Identify which cell holds the provided text, then report its (x, y) central coordinate. 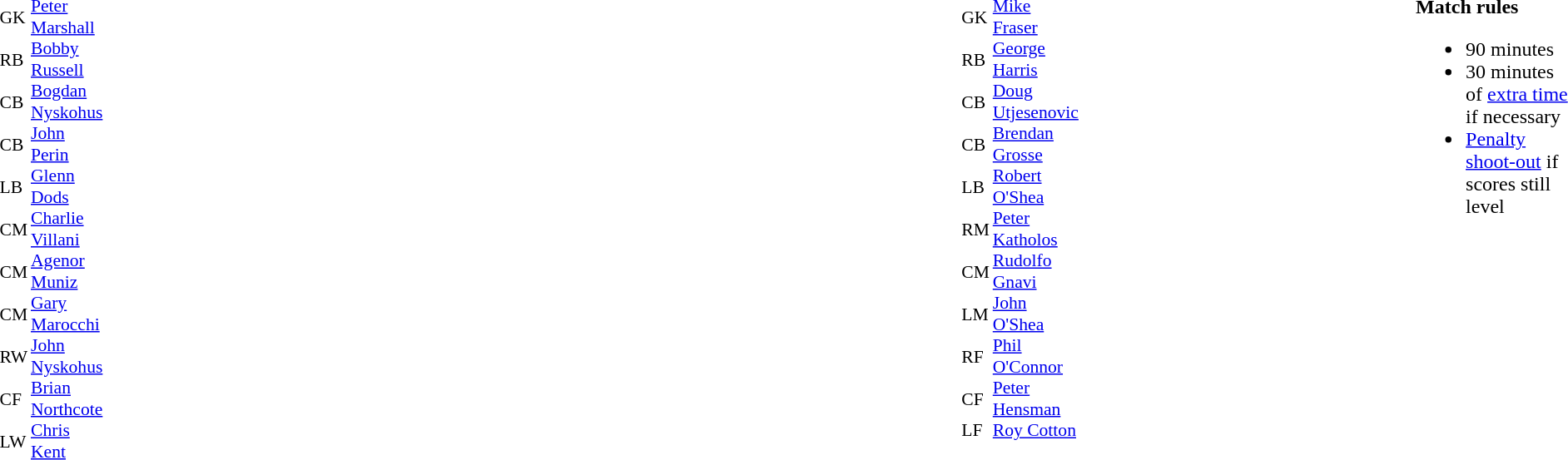
RW (16, 356)
Robert O'Shea (1035, 186)
Peter Katholos (1035, 230)
Doug Utjesenovic (1035, 101)
Bogdan Nyskohus (67, 101)
George Harris (1035, 60)
Charlie Villani (67, 230)
Glenn Dods (67, 186)
Brendan Grosse (1035, 145)
LF (977, 430)
Rudolfo Gnavi (1035, 271)
Bobby Russell (67, 60)
RF (977, 356)
John O'Shea (1035, 314)
Phil O'Connor (1035, 356)
Peter Hensman (1035, 399)
John Perin (67, 145)
John Nyskohus (67, 356)
Roy Cotton (1035, 430)
RM (977, 230)
LM (977, 314)
Agenor Muniz (67, 271)
Gary Marocchi (67, 314)
Brian Northcote (67, 399)
